Identify which cell holds the provided text, then report its [x, y] central coordinate. 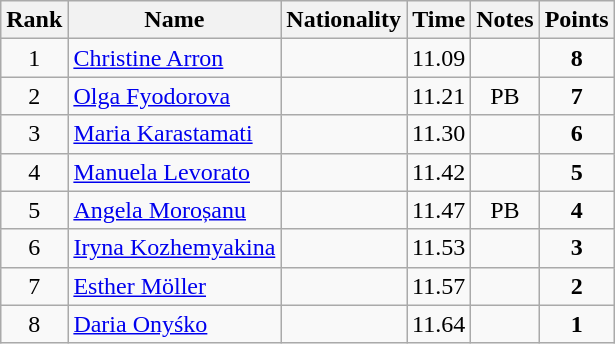
11.53 [439, 248]
Olga Fyodorova [174, 96]
11.09 [439, 58]
11.57 [439, 286]
11.42 [439, 172]
Christine Arron [174, 58]
11.30 [439, 134]
Daria Onyśko [174, 324]
Notes [505, 20]
Nationality [344, 20]
Name [174, 20]
Rank [34, 20]
Points [576, 20]
11.21 [439, 96]
Angela Moroșanu [174, 210]
Esther Möller [174, 286]
11.47 [439, 210]
Manuela Levorato [174, 172]
Iryna Kozhemyakina [174, 248]
Maria Karastamati [174, 134]
11.64 [439, 324]
Time [439, 20]
